Return [X, Y] of the center of cell containing provided text 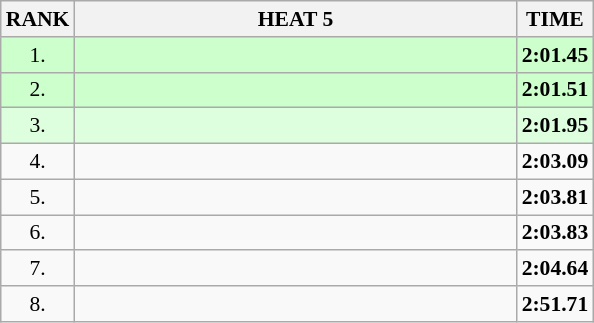
2:01.51 [556, 90]
4. [38, 162]
3. [38, 126]
2:03.09 [556, 162]
2:04.64 [556, 269]
2:01.45 [556, 55]
2:51.71 [556, 304]
HEAT 5 [295, 19]
2:01.95 [556, 126]
RANK [38, 19]
2:03.81 [556, 197]
5. [38, 197]
8. [38, 304]
6. [38, 233]
2:03.83 [556, 233]
7. [38, 269]
TIME [556, 19]
1. [38, 55]
2. [38, 90]
